Return the [x, y] coordinate for the center point of the cell that contains the specified text.  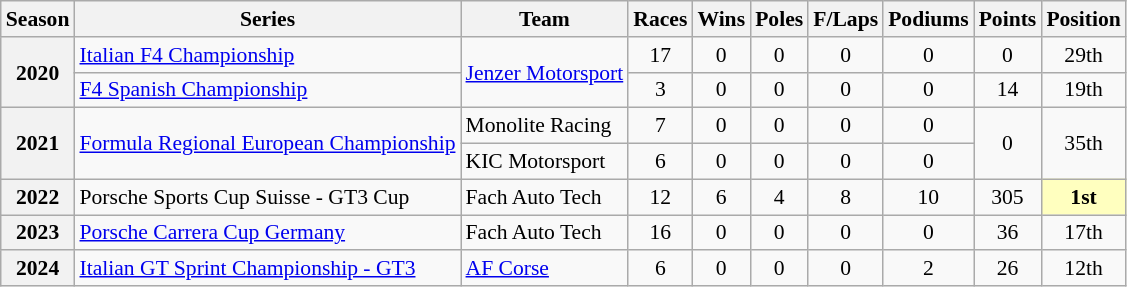
Poles [779, 19]
Formula Regional European Championship [267, 144]
Podiums [928, 19]
AF Corse [544, 269]
Wins [721, 19]
17th [1083, 233]
2023 [38, 233]
4 [779, 197]
Series [267, 19]
KIC Motorsport [544, 162]
14 [1008, 90]
Porsche Sports Cup Suisse - GT3 Cup [267, 197]
2022 [38, 197]
10 [928, 197]
Monolite Racing [544, 126]
2 [928, 269]
8 [846, 197]
2021 [38, 144]
305 [1008, 197]
Porsche Carrera Cup Germany [267, 233]
Position [1083, 19]
1st [1083, 197]
Italian GT Sprint Championship - GT3 [267, 269]
Team [544, 19]
29th [1083, 55]
26 [1008, 269]
19th [1083, 90]
12 [660, 197]
17 [660, 55]
35th [1083, 144]
F/Laps [846, 19]
F4 Spanish Championship [267, 90]
Season [38, 19]
12th [1083, 269]
Italian F4 Championship [267, 55]
2020 [38, 72]
Points [1008, 19]
36 [1008, 233]
7 [660, 126]
Jenzer Motorsport [544, 72]
2024 [38, 269]
Races [660, 19]
16 [660, 233]
3 [660, 90]
